Find where the given text appears and provide that cell's center as [X, Y] coordinate. 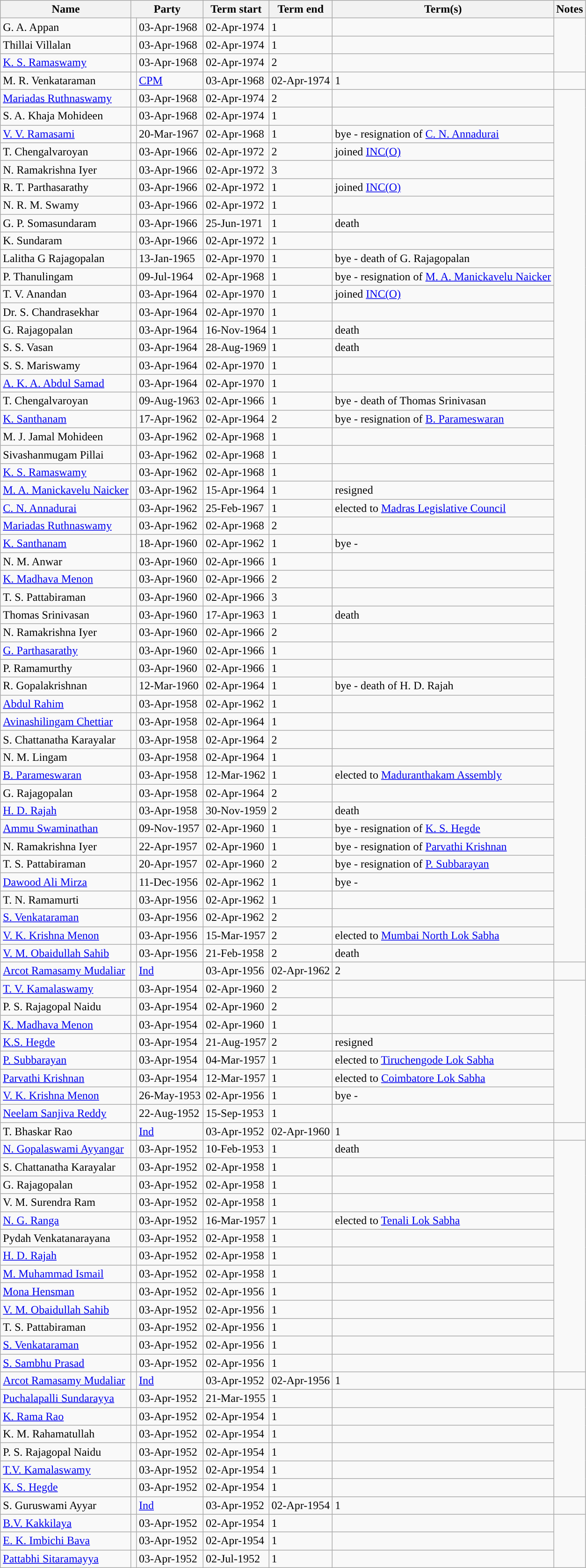
Abdul Rahim [66, 704]
elected to Tiruchengode Lok Sabha [443, 1060]
26-May-1953 [169, 1096]
20-Mar-1967 [169, 134]
bye - resignation of B. Parameswaran [443, 419]
C. N. Annadurai [66, 508]
N. Gopalaswami Ayyangar [66, 1149]
R. T. Parthasarathy [66, 187]
22-Aug-1952 [169, 1114]
S. S. Vasan [66, 348]
16-Nov-1964 [236, 330]
18-Apr-1960 [169, 544]
12-Mar-1962 [236, 775]
Ammu Swaminathan [66, 829]
16-Mar-1957 [236, 1220]
Parvathi Krishnan [66, 1078]
20-Apr-1957 [169, 864]
bye - resignation of C. N. Annadurai [443, 134]
15-Apr-1964 [236, 490]
S. S. Mariswamy [66, 365]
22-Apr-1957 [169, 846]
V. M. Surendra Ram [66, 1203]
Puchalapalli Sundarayya [66, 1399]
T. N. Ramamurti [66, 900]
Pydah Venkatanarayana [66, 1238]
P. Subbarayan [66, 1060]
T. V. Kamalaswamy [66, 989]
Pattabhi Sitaramayya [66, 1559]
K. S. Hegde [66, 1488]
G. Parthasarathy [66, 650]
10-Feb-1953 [236, 1149]
S. Sambhu Prasad [66, 1363]
N. M. Lingam [66, 757]
P. Ramamurthy [66, 668]
N. R. M. Swamy [66, 205]
E. K. Imbichi Bava [66, 1541]
30-Nov-1959 [236, 811]
P. Thanulingam [66, 277]
B.V. Kakkilaya [66, 1523]
K. Rama Rao [66, 1416]
K. M. Rahamatullah [66, 1434]
elected to Tenali Lok Sabha [443, 1220]
Neelam Sanjiva Reddy [66, 1114]
Thomas Srinivasan [66, 615]
T.V. Kamalaswamy [66, 1470]
Notes [570, 9]
Name [66, 9]
bye - resignation of Parvathi Krishnan [443, 846]
Dr. S. Chandrasekhar [66, 312]
V. V. Ramasami [66, 134]
17-Apr-1963 [236, 615]
Lalitha G Rajagopalan [66, 259]
21-Aug-1957 [236, 1042]
S. A. Khaja Mohideen [66, 116]
K. Sundaram [66, 241]
elected to Madras Legislative Council [443, 508]
09-Nov-1957 [169, 829]
12-Mar-1957 [236, 1078]
R. Gopalakrishnan [66, 686]
K.S. Hegde [66, 1042]
bye - death of H. D. Rajah [443, 686]
25-Feb-1967 [236, 508]
B. Parameswaran [66, 775]
bye - death of Thomas Srinivasan [443, 401]
M. A. Manickavelu Naicker [66, 490]
T. V. Anandan [66, 294]
Dawood Ali Mirza [66, 882]
28-Aug-1969 [236, 348]
G. A. Appan [66, 27]
11-Dec-1956 [169, 882]
bye - death of G. Rajagopalan [443, 259]
N. M. Anwar [66, 562]
Party [167, 9]
S. Guruswami Ayyar [66, 1505]
12-Mar-1960 [169, 686]
21-Feb-1958 [236, 953]
T. Bhaskar Rao [66, 1131]
09-Jul-1964 [169, 277]
Term(s) [443, 9]
bye - resignation of P. Subbarayan [443, 864]
25-Jun-1971 [236, 223]
elected to Maduranthakam Assembly [443, 775]
G. P. Somasundaram [66, 223]
02-Jul-1952 [236, 1559]
N. G. Ranga [66, 1220]
Sivashanmugam Pillai [66, 454]
04-Mar-1957 [236, 1060]
Thillai Villalan [66, 45]
bye - resignation of K. S. Hegde [443, 829]
M. Muhammad Ismail [66, 1274]
bye - resignation of M. A. Manickavelu Naicker [443, 277]
elected to Coimbatore Lok Sabha [443, 1078]
M. R. Venkataraman [66, 80]
21-Mar-1955 [236, 1399]
Avinashilingam Chettiar [66, 722]
15-Sep-1953 [236, 1114]
CPM [169, 80]
17-Apr-1962 [169, 419]
Term start [236, 9]
15-Mar-1957 [236, 935]
13-Jan-1965 [169, 259]
Mona Hensman [66, 1291]
M. J. Jamal Mohideen [66, 437]
elected to Mumbai North Lok Sabha [443, 935]
A. K. A. Abdul Samad [66, 383]
Term end [301, 9]
09-Aug-1963 [169, 401]
